Provide the [x, y] coordinate of the cell's center where the given text is located.  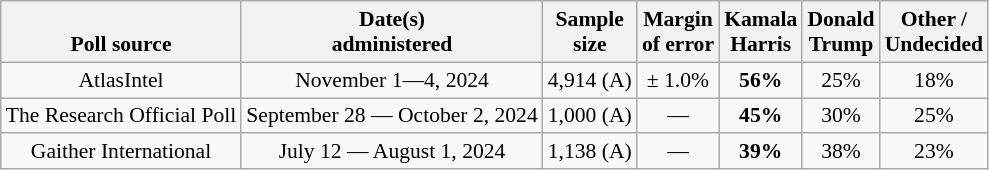
KamalaHarris [760, 32]
45% [760, 116]
Other /Undecided [934, 32]
39% [760, 152]
18% [934, 80]
Marginof error [678, 32]
November 1—4, 2024 [392, 80]
56% [760, 80]
1,138 (A) [590, 152]
Date(s)administered [392, 32]
Gaither International [122, 152]
DonaldTrump [840, 32]
The Research Official Poll [122, 116]
38% [840, 152]
Samplesize [590, 32]
± 1.0% [678, 80]
4,914 (A) [590, 80]
AtlasIntel [122, 80]
1,000 (A) [590, 116]
Poll source [122, 32]
September 28 — October 2, 2024 [392, 116]
July 12 — August 1, 2024 [392, 152]
30% [840, 116]
23% [934, 152]
